Pinpoint the cell where the given text exists, returning its (x, y) midpoint coordinate. 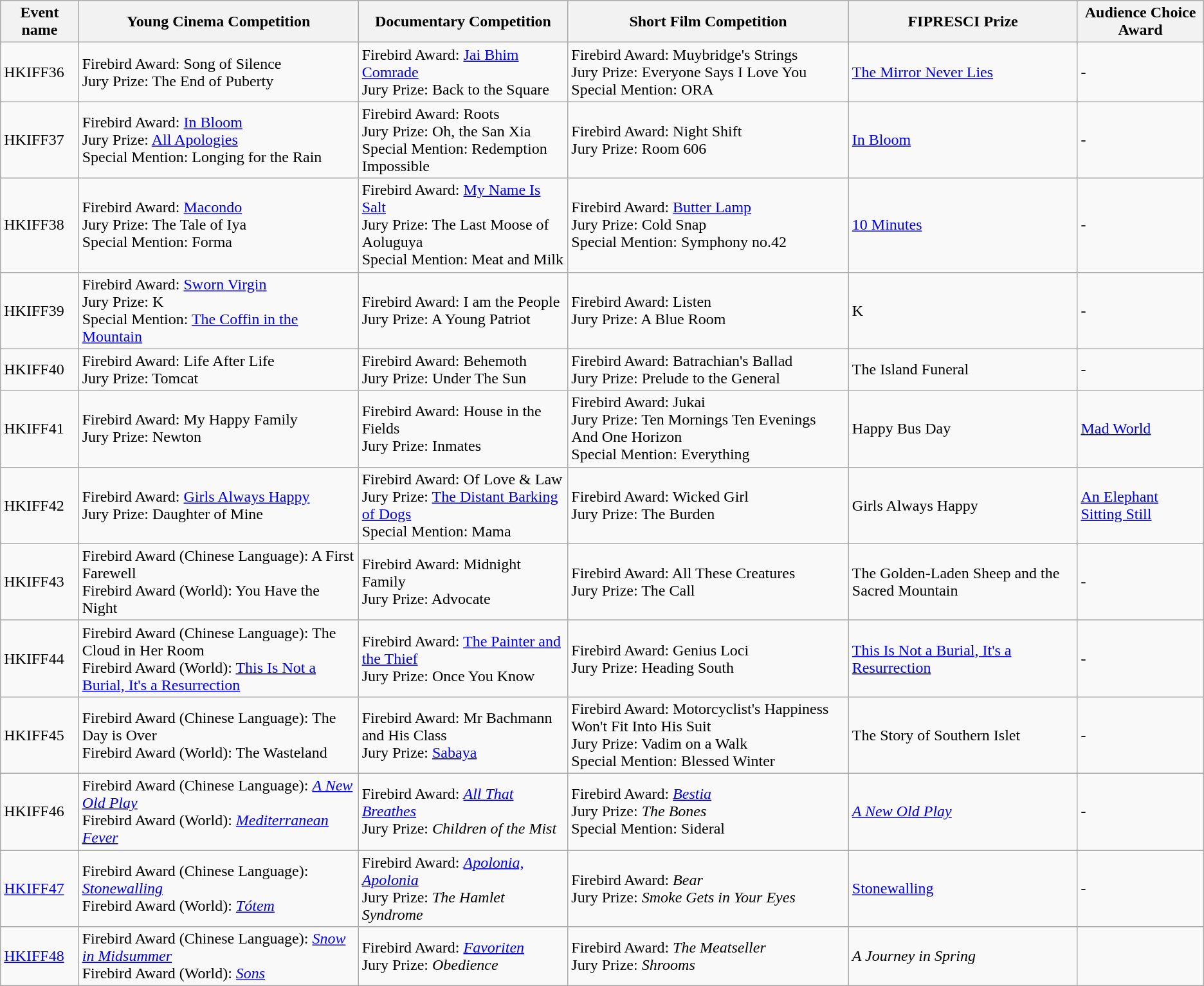
FIPRESCI Prize (963, 22)
Firebird Award: In BloomJury Prize: All ApologiesSpecial Mention: Longing for the Rain (219, 140)
Firebird Award: House in the FieldsJury Prize: Inmates (463, 428)
Stonewalling (963, 889)
Firebird Award: BearJury Prize: Smoke Gets in Your Eyes (708, 889)
Firebird Award: RootsJury Prize: Oh, the San XiaSpecial Mention: Redemption Impossible (463, 140)
Firebird Award: Sworn VirginJury Prize: KSpecial Mention: The Coffin in the Mountain (219, 310)
Girls Always Happy (963, 506)
Firebird Award: JukaiJury Prize: Ten Mornings Ten Evenings And One HorizonSpecial Mention: Everything (708, 428)
Firebird Award (Chinese Language): A First FarewellFirebird Award (World): You Have the Night (219, 581)
Firebird Award: My Name Is SaltJury Prize: The Last Moose of AoluguyaSpecial Mention: Meat and Milk (463, 225)
Firebird Award (Chinese Language): The Day is OverFirebird Award (World): The Wasteland (219, 735)
The Story of Southern Islet (963, 735)
HKIFF45 (40, 735)
The Golden-Laden Sheep and the Sacred Mountain (963, 581)
Firebird Award: Batrachian's BalladJury Prize: Prelude to the General (708, 369)
Firebird Award: Night ShiftJury Prize: Room 606 (708, 140)
HKIFF39 (40, 310)
Firebird Award: Apolonia, ApoloniaJury Prize: The Hamlet Syndrome (463, 889)
Firebird Award: ListenJury Prize: A Blue Room (708, 310)
HKIFF48 (40, 956)
Firebird Award: The MeatsellerJury Prize: Shrooms (708, 956)
Firebird Award: The Painter and the ThiefJury Prize: Once You Know (463, 659)
Firebird Award: Butter LampJury Prize: Cold SnapSpecial Mention: Symphony no.42 (708, 225)
Firebird Award: All These CreaturesJury Prize: The Call (708, 581)
HKIFF37 (40, 140)
Firebird Award: Song of SilenceJury Prize: The End of Puberty (219, 72)
Firebird Award: Girls Always HappyJury Prize: Daughter of Mine (219, 506)
Firebird Award: Genius LociJury Prize: Heading South (708, 659)
This Is Not a Burial, It's a Resurrection (963, 659)
Firebird Award: Midnight FamilyJury Prize: Advocate (463, 581)
Short Film Competition (708, 22)
Firebird Award: Motorcyclist's Happiness Won't Fit Into His SuitJury Prize: Vadim on a WalkSpecial Mention: Blessed Winter (708, 735)
A New Old Play (963, 812)
HKIFF36 (40, 72)
Firebird Award (Chinese Language): A New Old PlayFirebird Award (World): Mediterranean Fever (219, 812)
Young Cinema Competition (219, 22)
10 Minutes (963, 225)
HKIFF44 (40, 659)
Firebird Award: Life After LifeJury Prize: Tomcat (219, 369)
Mad World (1140, 428)
Firebird Award: Jai Bhim ComradeJury Prize: Back to the Square (463, 72)
HKIFF47 (40, 889)
In Bloom (963, 140)
Firebird Award (Chinese Language): StonewallingFirebird Award (World): Tótem (219, 889)
HKIFF46 (40, 812)
Audience Choice Award (1140, 22)
Firebird Award: Wicked GirlJury Prize: The Burden (708, 506)
Firebird Award: FavoritenJury Prize: Obedience (463, 956)
HKIFF41 (40, 428)
Firebird Award: MacondoJury Prize: The Tale of IyaSpecial Mention: Forma (219, 225)
Firebird Award: BehemothJury Prize: Under The Sun (463, 369)
HKIFF42 (40, 506)
HKIFF40 (40, 369)
Documentary Competition (463, 22)
Firebird Award: My Happy FamilyJury Prize: Newton (219, 428)
An Elephant Sitting Still (1140, 506)
Firebird Award: Mr Bachmann and His ClassJury Prize: Sabaya (463, 735)
Firebird Award (Chinese Language): Snow in MidsummerFirebird Award (World): Sons (219, 956)
Firebird Award: Of Love & LawJury Prize: The Distant Barking of DogsSpecial Mention: Mama (463, 506)
The Island Funeral (963, 369)
Event name (40, 22)
Happy Bus Day (963, 428)
K (963, 310)
Firebird Award: All That BreathesJury Prize: Children of the Mist (463, 812)
HKIFF38 (40, 225)
HKIFF43 (40, 581)
Firebird Award: I am the PeopleJury Prize: A Young Patriot (463, 310)
The Mirror Never Lies (963, 72)
A Journey in Spring (963, 956)
Firebird Award: BestiaJury Prize: The BonesSpecial Mention: Sideral (708, 812)
Firebird Award (Chinese Language): The Cloud in Her RoomFirebird Award (World): This Is Not a Burial, It's a Resurrection (219, 659)
Firebird Award: Muybridge's StringsJury Prize: Everyone Says I Love YouSpecial Mention: ORA (708, 72)
